Detect which cell encompasses the target text, then output its (X, Y) center coordinate. 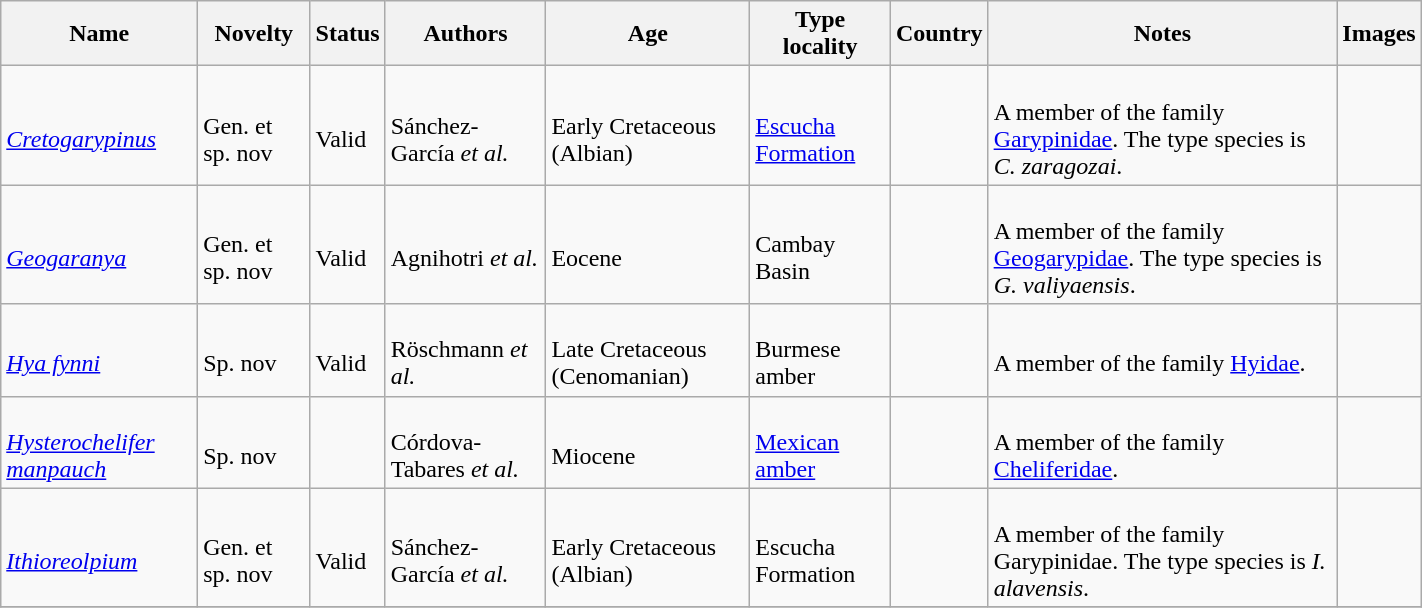
Late Cretaceous (Cenomanian) (648, 350)
Type locality (820, 34)
Cretogarypinus (100, 126)
Country (939, 34)
A member of the family Garypinidae. The type species is C. zaragozai. (1162, 126)
Agnihotri et al. (466, 244)
Burmese amber (820, 350)
Ithioreolpium (100, 548)
Hya fynni (100, 350)
Geogaranya (100, 244)
Eocene (648, 244)
Images (1379, 34)
A member of the family Hyidae. (1162, 350)
Novelty (254, 34)
Age (648, 34)
Status (348, 34)
Miocene (648, 442)
Córdova-Tabares et al. (466, 442)
Mexican amber (820, 442)
A member of the family Geogarypidae. The type species is G. valiyaensis. (1162, 244)
Hysterochelifer manpauch (100, 442)
Name (100, 34)
Notes (1162, 34)
A member of the family Cheliferidae. (1162, 442)
Röschmann et al. (466, 350)
Authors (466, 34)
A member of the family Garypinidae. The type species is I. alavensis. (1162, 548)
Cambay Basin (820, 244)
